For the text-containing cell, return its midpoint in [X, Y] coordinate format. 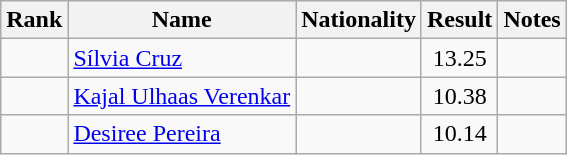
Rank [34, 20]
Kajal Ulhaas Verenkar [182, 96]
Nationality [359, 20]
Result [459, 20]
13.25 [459, 58]
Name [182, 20]
Sílvia Cruz [182, 58]
10.38 [459, 96]
10.14 [459, 134]
Notes [532, 20]
Desiree Pereira [182, 134]
